Output the (X, Y) coordinate of the center of the cell containing the given text.  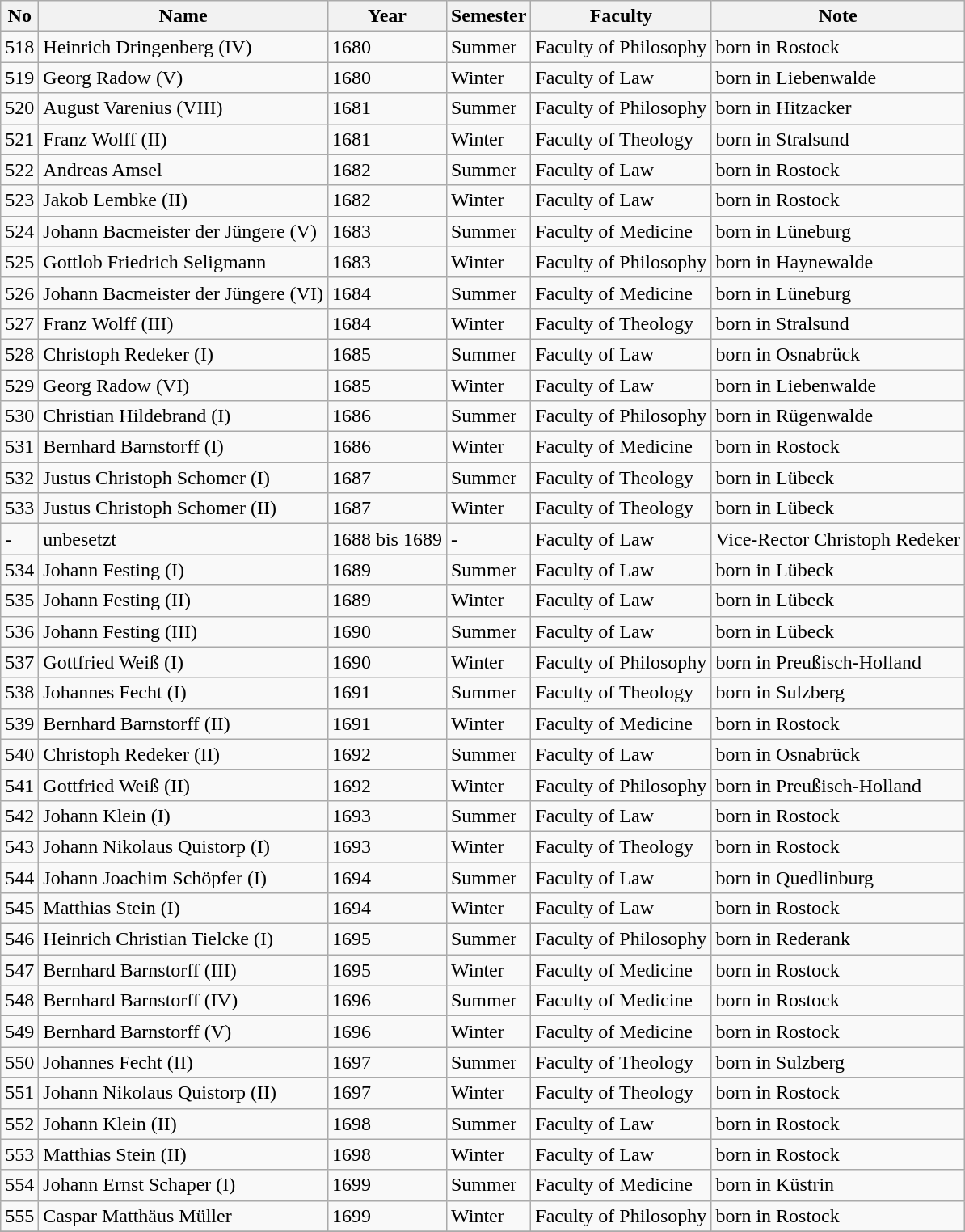
533 (19, 508)
554 (19, 1185)
532 (19, 478)
Year (386, 16)
born in Haynewalde (838, 262)
551 (19, 1093)
542 (19, 816)
Gottlob Friedrich Seligmann (183, 262)
536 (19, 631)
539 (19, 724)
Johannes Fecht (II) (183, 1062)
Bernhard Barnstorff (II) (183, 724)
born in Küstrin (838, 1185)
Franz Wolff (II) (183, 139)
547 (19, 970)
Gottfried Weiß (II) (183, 785)
Heinrich Dringenberg (IV) (183, 47)
523 (19, 200)
541 (19, 785)
Johann Joachim Schöpfer (I) (183, 877)
552 (19, 1124)
545 (19, 909)
born in Quedlinburg (838, 877)
born in Rügenwalde (838, 416)
Vice-Rector Christoph Redeker (838, 539)
Johann Bacmeister der Jüngere (V) (183, 231)
553 (19, 1154)
Johann Festing (III) (183, 631)
Georg Radow (VI) (183, 386)
Jakob Lembke (II) (183, 200)
Franz Wolff (III) (183, 323)
520 (19, 108)
Johann Festing (II) (183, 601)
Matthias Stein (I) (183, 909)
Johann Klein (II) (183, 1124)
535 (19, 601)
Johann Bacmeister der Jüngere (VI) (183, 293)
Johann Ernst Schaper (I) (183, 1185)
Christoph Redeker (I) (183, 354)
Gottfried Weiß (I) (183, 662)
Andreas Amsel (183, 170)
537 (19, 662)
born in Hitzacker (838, 108)
550 (19, 1062)
Christoph Redeker (II) (183, 754)
Caspar Matthäus Müller (183, 1216)
Bernhard Barnstorff (V) (183, 1032)
526 (19, 293)
527 (19, 323)
Justus Christoph Schomer (II) (183, 508)
Johannes Fecht (I) (183, 693)
Faculty (621, 16)
Johann Klein (I) (183, 816)
Semester (488, 16)
555 (19, 1216)
534 (19, 570)
Bernhard Barnstorff (III) (183, 970)
Johann Nikolaus Quistorp (II) (183, 1093)
530 (19, 416)
548 (19, 1001)
549 (19, 1032)
Georg Radow (V) (183, 78)
Name (183, 16)
544 (19, 877)
Bernhard Barnstorff (IV) (183, 1001)
Justus Christoph Schomer (I) (183, 478)
519 (19, 78)
Note (838, 16)
528 (19, 354)
518 (19, 47)
born in Rederank (838, 939)
1688 bis 1689 (386, 539)
522 (19, 170)
unbesetzt (183, 539)
Johann Festing (I) (183, 570)
529 (19, 386)
Bernhard Barnstorff (I) (183, 447)
538 (19, 693)
543 (19, 846)
531 (19, 447)
525 (19, 262)
524 (19, 231)
No (19, 16)
546 (19, 939)
521 (19, 139)
Christian Hildebrand (I) (183, 416)
Johann Nikolaus Quistorp (I) (183, 846)
Matthias Stein (II) (183, 1154)
August Varenius (VIII) (183, 108)
540 (19, 754)
Heinrich Christian Tielcke (I) (183, 939)
